Determine the (x, y) coordinate at the center of the cell enclosing the given text.  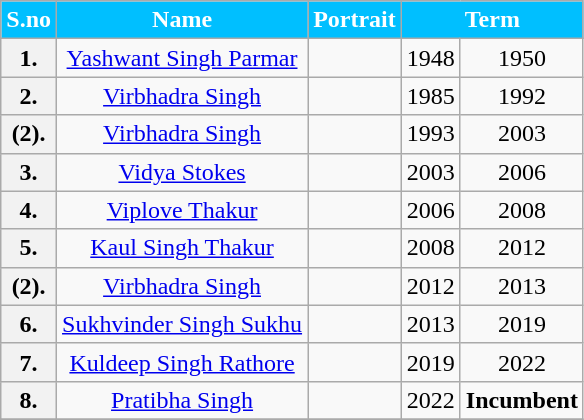
4. (29, 210)
Term (492, 20)
1985 (430, 96)
Portrait (355, 20)
3. (29, 172)
1993 (430, 134)
Yashwant Singh Parmar (182, 58)
2. (29, 96)
1948 (430, 58)
Viplove Thakur (182, 210)
Kaul Singh Thakur (182, 248)
5. (29, 248)
Name (182, 20)
1992 (522, 96)
8. (29, 400)
Pratibha Singh (182, 400)
Vidya Stokes (182, 172)
1. (29, 58)
Sukhvinder Singh Sukhu (182, 324)
1950 (522, 58)
S.no (29, 20)
6. (29, 324)
Incumbent (522, 400)
7. (29, 362)
Kuldeep Singh Rathore (182, 362)
